Capture the cell that displays the provided text and extract its [X, Y] central coordinate. 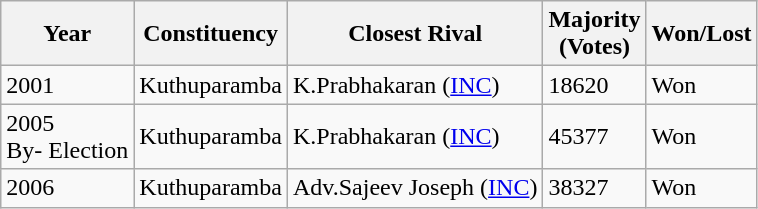
Adv.Sajeev Joseph (INC) [414, 188]
Closest Rival [414, 34]
Won/Lost [702, 34]
2001 [68, 85]
18620 [594, 85]
45377 [594, 136]
2005By- Election [68, 136]
2006 [68, 188]
Year [68, 34]
Majority(Votes) [594, 34]
38327 [594, 188]
Constituency [211, 34]
